Extract the [x, y] coordinate from the center of the cell holding the provided text.  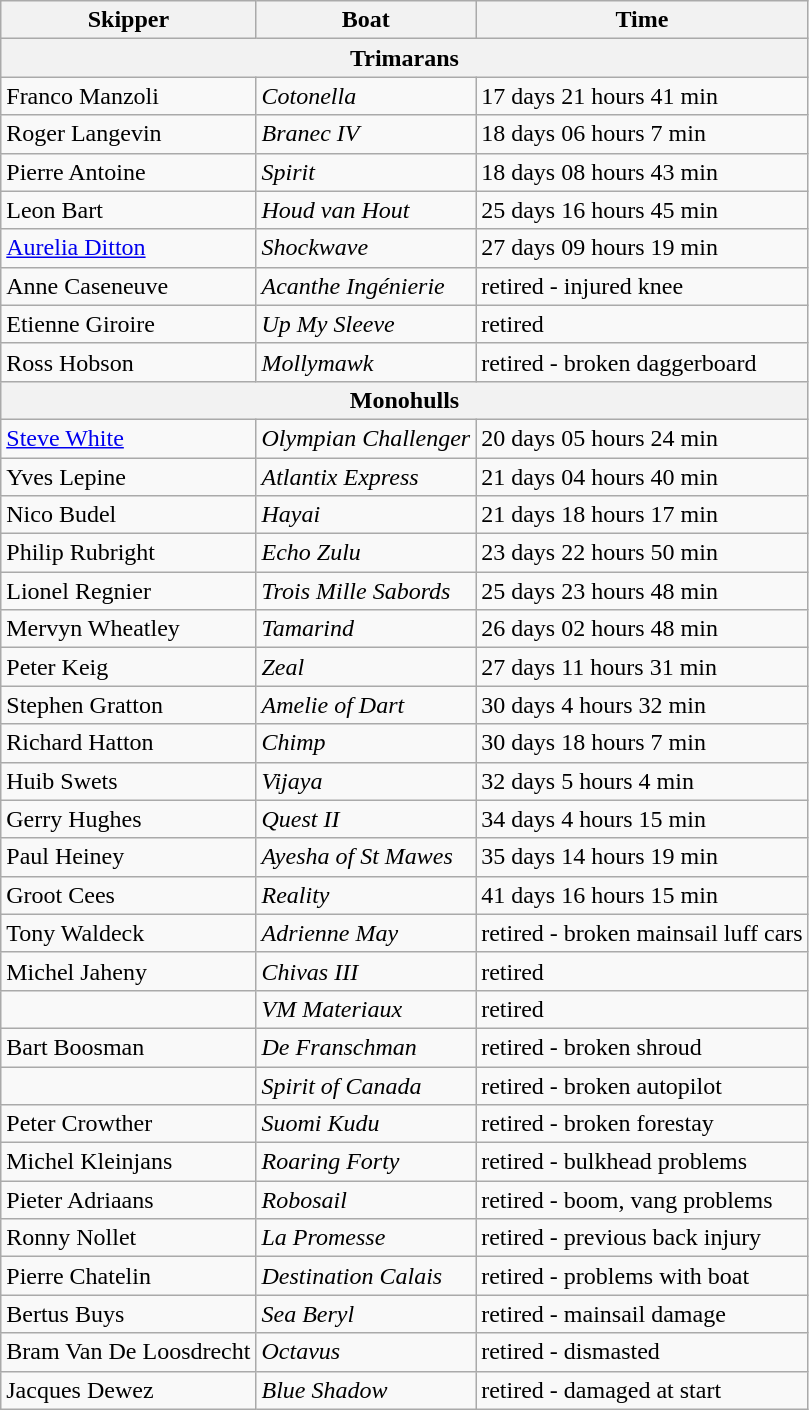
Trimarans [404, 58]
32 days 5 hours 4 min [642, 781]
Pierre Antoine [128, 172]
35 days 14 hours 19 min [642, 857]
17 days 21 hours 41 min [642, 96]
Ronny Nollet [128, 1238]
Peter Keig [128, 667]
retired - dismasted [642, 1352]
Echo Zulu [366, 553]
Vijaya [366, 781]
Amelie of Dart [366, 705]
Acanthe Ingénierie [366, 286]
Up My Sleeve [366, 324]
Roaring Forty [366, 1162]
retired - boom, vang problems [642, 1200]
Destination Calais [366, 1276]
Skipper [128, 20]
La Promesse [366, 1238]
Sea Beryl [366, 1314]
Michel Kleinjans [128, 1162]
Franco Manzoli [128, 96]
Tamarind [366, 629]
Robosail [366, 1200]
Hayai [366, 515]
retired - mainsail damage [642, 1314]
retired - bulkhead problems [642, 1162]
Stephen Gratton [128, 705]
21 days 04 hours 40 min [642, 477]
Spirit of Canada [366, 1085]
Ayesha of St Mawes [366, 857]
23 days 22 hours 50 min [642, 553]
Pieter Adriaans [128, 1200]
Aurelia Ditton [128, 248]
Gerry Hughes [128, 819]
Spirit [366, 172]
retired - broken shroud [642, 1047]
Bram Van De Loosdrecht [128, 1352]
Groot Cees [128, 895]
Richard Hatton [128, 743]
Bart Boosman [128, 1047]
retired - broken forestay [642, 1124]
Zeal [366, 667]
VM Materiaux [366, 1009]
Roger Langevin [128, 134]
41 days 16 hours 15 min [642, 895]
Bertus Buys [128, 1314]
retired - previous back injury [642, 1238]
Paul Heiney [128, 857]
Lionel Regnier [128, 591]
De Franschman [366, 1047]
Branec IV [366, 134]
Yves Lepine [128, 477]
Huib Swets [128, 781]
Trois Mille Sabords [366, 591]
retired - broken daggerboard [642, 362]
retired - injured knee [642, 286]
Atlantix Express [366, 477]
Mollymawk [366, 362]
Cotonella [366, 96]
Boat [366, 20]
Time [642, 20]
Ross Hobson [128, 362]
Octavus [366, 1352]
Etienne Giroire [128, 324]
Houd van Hout [366, 210]
20 days 05 hours 24 min [642, 438]
34 days 4 hours 15 min [642, 819]
Philip Rubright [128, 553]
retired - problems with boat [642, 1276]
25 days 16 hours 45 min [642, 210]
Quest II [366, 819]
Adrienne May [366, 933]
Olympian Challenger [366, 438]
Steve White [128, 438]
retired - broken mainsail luff cars [642, 933]
Blue Shadow [366, 1390]
Suomi Kudu [366, 1124]
26 days 02 hours 48 min [642, 629]
18 days 08 hours 43 min [642, 172]
27 days 11 hours 31 min [642, 667]
Shockwave [366, 248]
Peter Crowther [128, 1124]
Leon Bart [128, 210]
Pierre Chatelin [128, 1276]
Jacques Dewez [128, 1390]
Michel Jaheny [128, 971]
18 days 06 hours 7 min [642, 134]
Mervyn Wheatley [128, 629]
Tony Waldeck [128, 933]
Reality [366, 895]
Nico Budel [128, 515]
30 days 18 hours 7 min [642, 743]
Chivas III [366, 971]
25 days 23 hours 48 min [642, 591]
21 days 18 hours 17 min [642, 515]
27 days 09 hours 19 min [642, 248]
retired - damaged at start [642, 1390]
retired - broken autopilot [642, 1085]
Anne Caseneuve [128, 286]
30 days 4 hours 32 min [642, 705]
Chimp [366, 743]
Monohulls [404, 400]
